From the cell containing the given text, extract its center point as [x, y] coordinate. 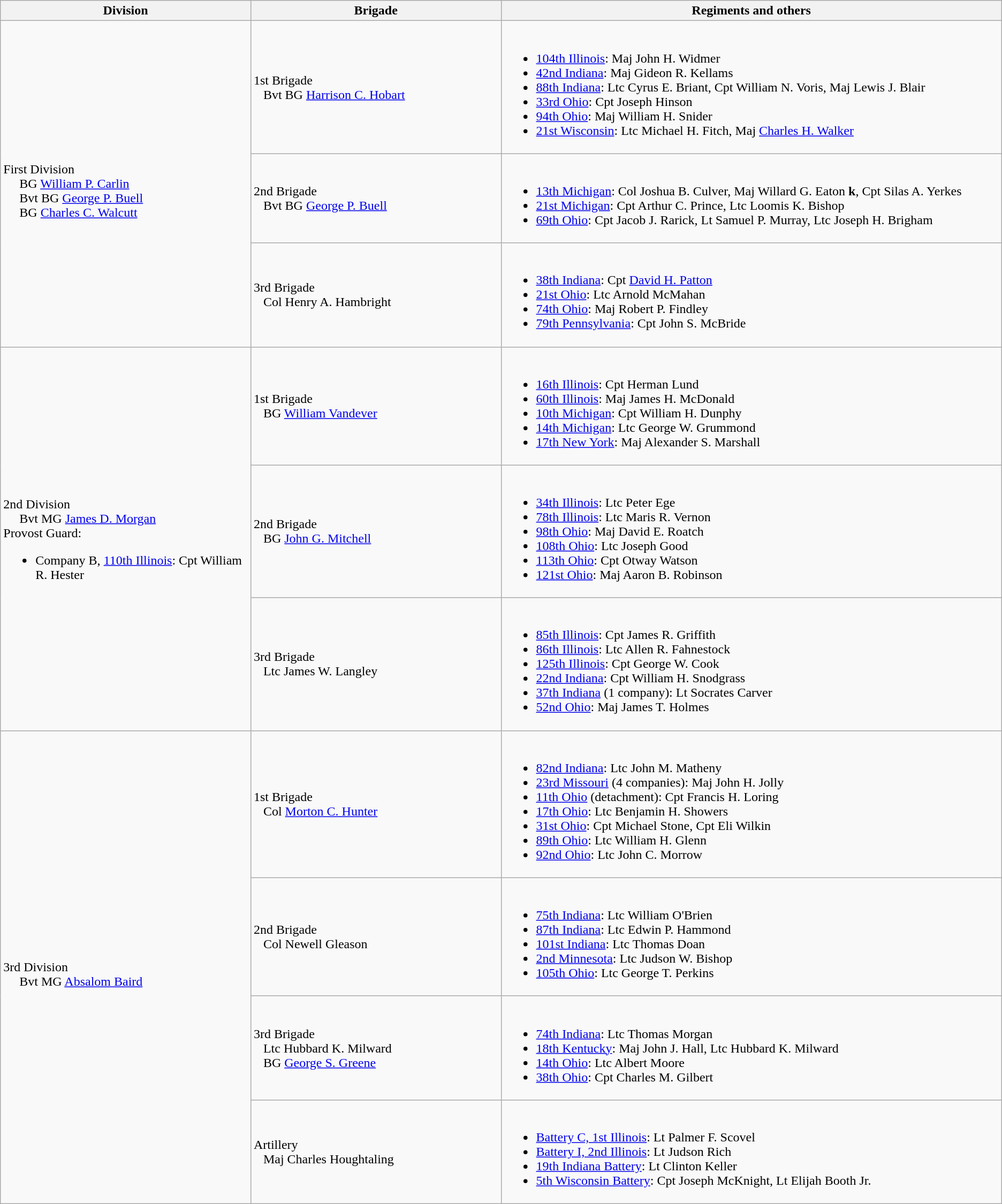
3rd Brigade Ltc Hubbard K. Milward BG George S. Greene [376, 1048]
1st Brigade BG William Vandever [376, 406]
74th Indiana: Ltc Thomas Morgan18th Kentucky: Maj John J. Hall, Ltc Hubbard K. Milward14th Ohio: Ltc Albert Moore38th Ohio: Cpt Charles M. Gilbert [751, 1048]
1st Brigade Bvt BG Harrison C. Hobart [376, 87]
3rd Brigade Col Henry A. Hambright [376, 295]
Division [126, 11]
2nd Brigade Bvt BG George P. Buell [376, 198]
3rd Brigade Ltc James W. Langley [376, 664]
3rd Division Bvt MG Absalom Baird [126, 967]
Artillery Maj Charles Houghtaling [376, 1152]
Brigade [376, 11]
Regiments and others [751, 11]
2nd Brigade BG John G. Mitchell [376, 531]
38th Indiana: Cpt David H. Patton21st Ohio: Ltc Arnold McMahan74th Ohio: Maj Robert P. Findley79th Pennsylvania: Cpt John S. McBride [751, 295]
First Division BG William P. Carlin Bvt BG George P. Buell BG Charles C. Walcutt [126, 184]
1st Brigade Col Morton C. Hunter [376, 804]
2nd Brigade Col Newell Gleason [376, 936]
2nd Division Bvt MG James D. Morgan Provost Guard:Company B, 110th Illinois: Cpt William R. Hester [126, 538]
